For the text-containing cell, return its midpoint in (X, Y) coordinate format. 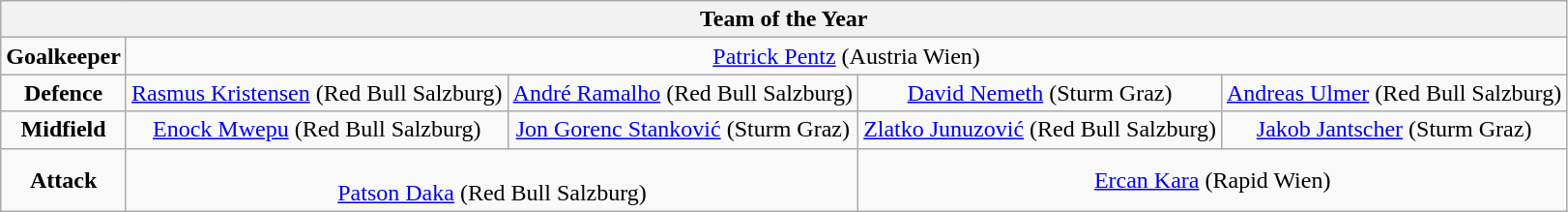
Rasmus Kristensen (Red Bull Salzburg) (317, 93)
Enock Mwepu (Red Bull Salzburg) (317, 130)
Team of the Year (784, 19)
Midfield (64, 130)
André Ramalho (Red Bull Salzburg) (682, 93)
Attack (64, 180)
Patrick Pentz (Austria Wien) (846, 56)
Zlatko Junuzović (Red Bull Salzburg) (1040, 130)
Goalkeeper (64, 56)
Andreas Ulmer (Red Bull Salzburg) (1394, 93)
Jon Gorenc Stanković (Sturm Graz) (682, 130)
Defence (64, 93)
David Nemeth (Sturm Graz) (1040, 93)
Patson Daka (Red Bull Salzburg) (491, 180)
Ercan Kara (Rapid Wien) (1212, 180)
Jakob Jantscher (Sturm Graz) (1394, 130)
